Provide the (x, y) coordinate of the cell's center where the given text is located.  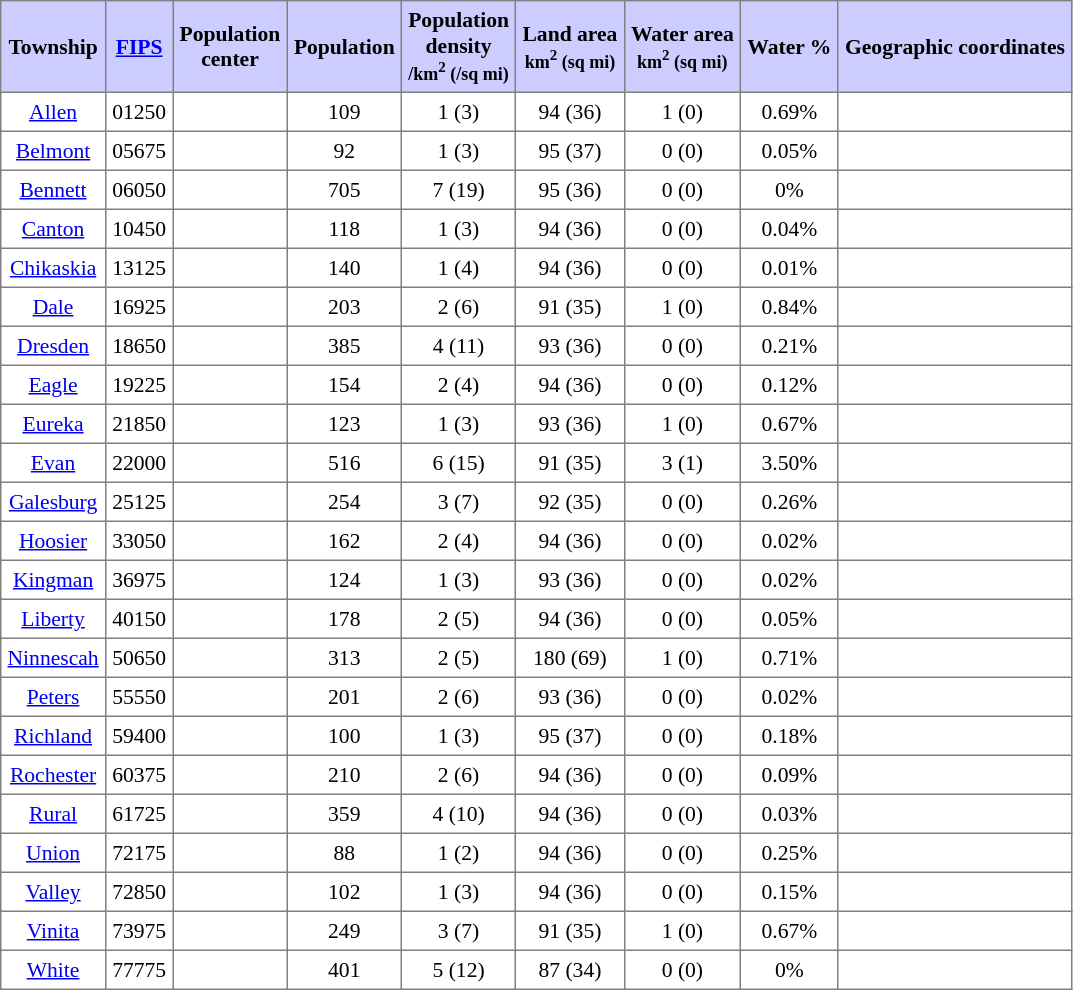
Rural (54, 814)
Canton (54, 228)
Galesburg (54, 502)
22000 (138, 462)
0.04% (790, 228)
109 (344, 112)
FIPS (138, 47)
178 (344, 618)
73975 (138, 930)
123 (344, 424)
Ninnescah (54, 658)
6 (15) (458, 462)
Bennett (54, 190)
61725 (138, 814)
0.12% (790, 384)
50650 (138, 658)
40150 (138, 618)
Geographic coordinates (955, 47)
Valley (54, 892)
13125 (138, 268)
Hoosier (54, 540)
06050 (138, 190)
0.25% (790, 852)
1 (4) (458, 268)
100 (344, 736)
Liberty (54, 618)
203 (344, 306)
0.69% (790, 112)
Peters (54, 696)
18650 (138, 346)
25125 (138, 502)
401 (344, 970)
Population (344, 47)
Water areakm2 (sq mi) (682, 47)
92 (35) (570, 502)
19225 (138, 384)
36975 (138, 580)
Chikaskia (54, 268)
516 (344, 462)
201 (344, 696)
33050 (138, 540)
705 (344, 190)
72175 (138, 852)
Populationcenter (230, 47)
White (54, 970)
59400 (138, 736)
210 (344, 774)
102 (344, 892)
Vinita (54, 930)
3.50% (790, 462)
4 (11) (458, 346)
4 (10) (458, 814)
Allen (54, 112)
385 (344, 346)
21850 (138, 424)
95 (36) (570, 190)
0.21% (790, 346)
0.01% (790, 268)
Water % (790, 47)
140 (344, 268)
16925 (138, 306)
7 (19) (458, 190)
77775 (138, 970)
359 (344, 814)
87 (34) (570, 970)
10450 (138, 228)
Dale (54, 306)
60375 (138, 774)
5 (12) (458, 970)
01250 (138, 112)
88 (344, 852)
Belmont (54, 150)
Land areakm2 (sq mi) (570, 47)
154 (344, 384)
180 (69) (570, 658)
72850 (138, 892)
254 (344, 502)
0.15% (790, 892)
0.84% (790, 306)
3 (1) (682, 462)
Eureka (54, 424)
1 (2) (458, 852)
0.71% (790, 658)
313 (344, 658)
Evan (54, 462)
118 (344, 228)
0.09% (790, 774)
0.18% (790, 736)
55550 (138, 696)
Kingman (54, 580)
Union (54, 852)
Populationdensity/km2 (/sq mi) (458, 47)
Dresden (54, 346)
249 (344, 930)
92 (344, 150)
0.03% (790, 814)
Eagle (54, 384)
124 (344, 580)
162 (344, 540)
Rochester (54, 774)
0.26% (790, 502)
05675 (138, 150)
Township (54, 47)
Richland (54, 736)
